Return the [x, y] coordinate for the center point of the cell that contains the specified text.  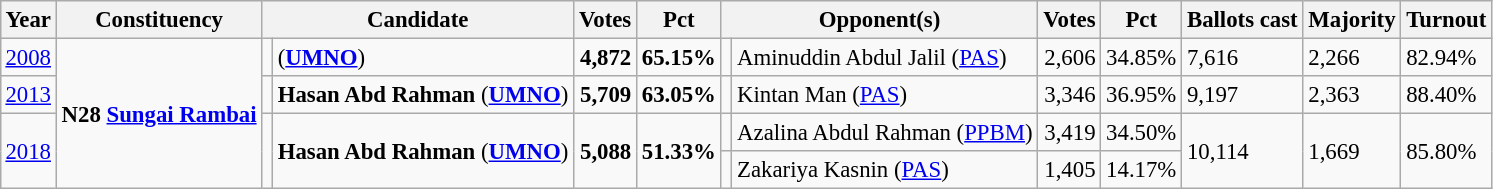
34.50% [1142, 133]
2008 [28, 57]
1,669 [1352, 152]
Aminuddin Abdul Jalil (PAS) [885, 57]
3,419 [1070, 133]
82.94% [1446, 57]
85.80% [1446, 152]
4,872 [606, 57]
63.05% [680, 95]
51.33% [680, 152]
10,114 [1242, 152]
Candidate [418, 20]
7,616 [1242, 57]
(UMNO) [422, 57]
3,346 [1070, 95]
Turnout [1446, 20]
9,197 [1242, 95]
14.17% [1142, 170]
Azalina Abdul Rahman (PPBM) [885, 133]
Year [28, 20]
2,266 [1352, 57]
5,709 [606, 95]
2013 [28, 95]
1,405 [1070, 170]
Majority [1352, 20]
34.85% [1142, 57]
65.15% [680, 57]
Constituency [159, 20]
88.40% [1446, 95]
2,363 [1352, 95]
2,606 [1070, 57]
Kintan Man (PAS) [885, 95]
5,088 [606, 152]
2018 [28, 152]
N28 Sungai Rambai [159, 113]
36.95% [1142, 95]
Ballots cast [1242, 20]
Opponent(s) [880, 20]
Zakariya Kasnin (PAS) [885, 170]
